Output the (X, Y) coordinate of the center of the cell containing the given text.  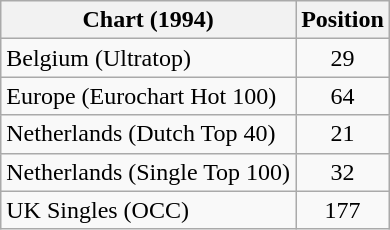
32 (343, 172)
Netherlands (Single Top 100) (148, 172)
Netherlands (Dutch Top 40) (148, 134)
64 (343, 96)
21 (343, 134)
Belgium (Ultratop) (148, 58)
Position (343, 20)
177 (343, 210)
UK Singles (OCC) (148, 210)
Europe (Eurochart Hot 100) (148, 96)
29 (343, 58)
Chart (1994) (148, 20)
